Return the (x, y) coordinate for the center point of the cell that contains the specified text.  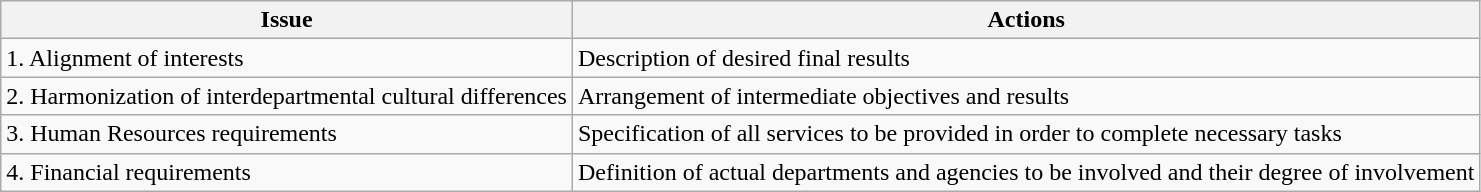
Arrangement of intermediate objectives and results (1026, 96)
3. Human Resources requirements (287, 134)
4. Financial requirements (287, 172)
Definition of actual departments and agencies to be involved and their degree of involvement (1026, 172)
1. Alignment of interests (287, 58)
Specification of all services to be provided in order to complete necessary tasks (1026, 134)
Actions (1026, 20)
2. Harmonization of interdepartmental cultural differences (287, 96)
Description of desired final results (1026, 58)
Issue (287, 20)
